Determine the (x, y) coordinate at the center of the cell enclosing the given text.  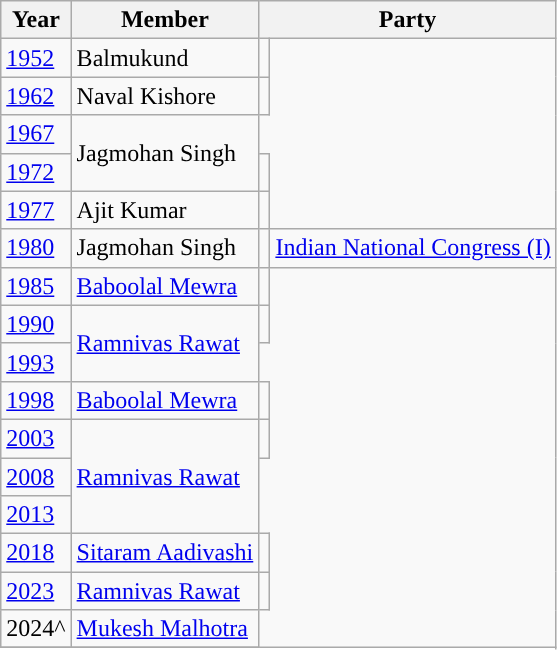
Sitaram Aadivashi (165, 553)
Balmukund (165, 58)
1993 (36, 362)
1985 (36, 286)
1998 (36, 400)
2023 (36, 591)
Party (408, 20)
2024^ (36, 629)
1962 (36, 96)
2008 (36, 477)
1990 (36, 324)
Naval Kishore (165, 96)
Indian National Congress (I) (413, 248)
Member (165, 20)
2018 (36, 553)
Year (36, 20)
2003 (36, 438)
Mukesh Malhotra (165, 629)
1972 (36, 172)
1952 (36, 58)
2013 (36, 515)
1977 (36, 210)
Ajit Kumar (165, 210)
1980 (36, 248)
1967 (36, 134)
